Output the (X, Y) coordinate of the center of the cell containing the given text.  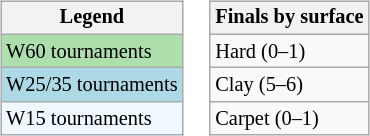
W15 tournaments (92, 119)
W60 tournaments (92, 51)
Clay (5–6) (289, 85)
Carpet (0–1) (289, 119)
W25/35 tournaments (92, 85)
Finals by surface (289, 18)
Hard (0–1) (289, 51)
Legend (92, 18)
